Output the [x, y] coordinate of the center of the cell containing the given text.  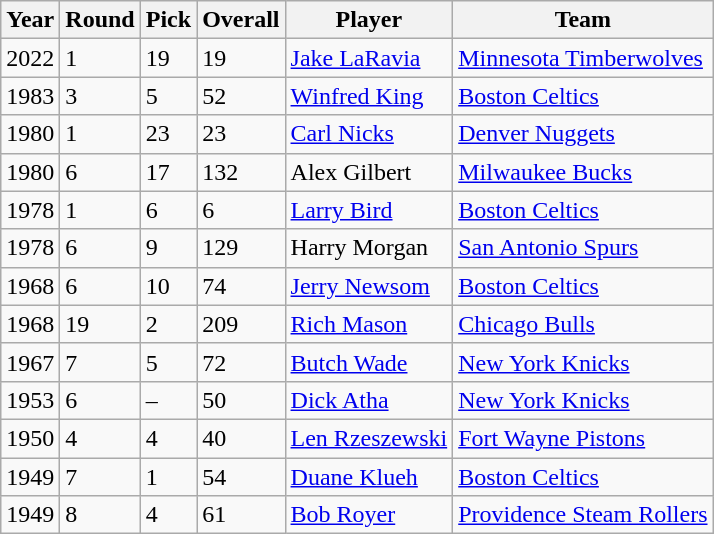
Larry Bird [369, 210]
1967 [30, 362]
61 [241, 515]
Denver Nuggets [583, 134]
Harry Morgan [369, 248]
Milwaukee Bucks [583, 172]
Winfred King [369, 96]
17 [168, 172]
72 [241, 362]
10 [168, 286]
San Antonio Spurs [583, 248]
129 [241, 248]
2022 [30, 58]
8 [100, 515]
Fort Wayne Pistons [583, 438]
Chicago Bulls [583, 324]
9 [168, 248]
Butch Wade [369, 362]
Carl Nicks [369, 134]
132 [241, 172]
Team [583, 20]
Rich Mason [369, 324]
1950 [30, 438]
Pick [168, 20]
50 [241, 400]
Len Rzeszewski [369, 438]
209 [241, 324]
40 [241, 438]
54 [241, 477]
– [168, 400]
Year [30, 20]
3 [100, 96]
2 [168, 324]
Jerry Newsom [369, 286]
1953 [30, 400]
Bob Royer [369, 515]
52 [241, 96]
Jake LaRavia [369, 58]
Providence Steam Rollers [583, 515]
Overall [241, 20]
Round [100, 20]
Minnesota Timberwolves [583, 58]
Dick Atha [369, 400]
Alex Gilbert [369, 172]
1983 [30, 96]
Player [369, 20]
74 [241, 286]
Duane Klueh [369, 477]
